Find where the given text appears and provide that cell's center as (X, Y) coordinate. 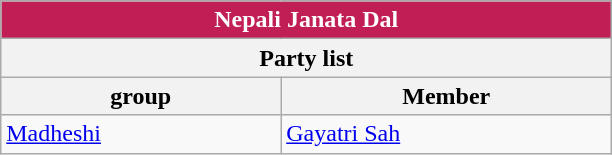
Gayatri Sah (446, 134)
Madheshi (141, 134)
Party list (306, 58)
Member (446, 96)
Nepali Janata Dal (306, 20)
group (141, 96)
